Identify which cell holds the provided text, then report its [x, y] central coordinate. 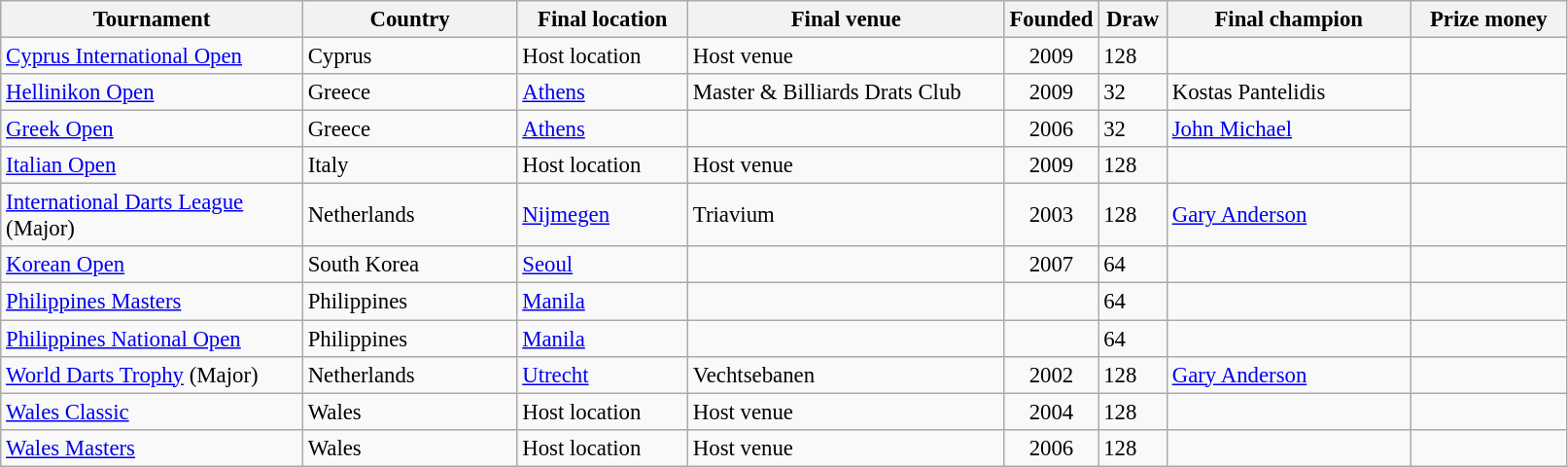
Kostas Pantelidis [1289, 92]
Cyprus [410, 56]
2002 [1052, 375]
2007 [1052, 266]
Korean Open [152, 266]
Greek Open [152, 129]
2004 [1052, 412]
2003 [1052, 216]
Tournament [152, 19]
Philippines National Open [152, 339]
Seoul [603, 266]
Master & Billiards Drats Club [847, 92]
Country [410, 19]
Utrecht [603, 375]
Vechtsebanen [847, 375]
Wales Classic [152, 412]
Prize money [1489, 19]
Italian Open [152, 165]
Founded [1052, 19]
John Michael [1289, 129]
Cyprus International Open [152, 56]
Wales Masters [152, 448]
International Darts League (Major) [152, 216]
Triavium [847, 216]
Final venue [847, 19]
Italy [410, 165]
Final champion [1289, 19]
Draw [1133, 19]
Nijmegen [603, 216]
Hellinikon Open [152, 92]
Final location [603, 19]
Philippines Masters [152, 302]
World Darts Trophy (Major) [152, 375]
South Korea [410, 266]
